Return [x, y] of the center of cell containing provided text 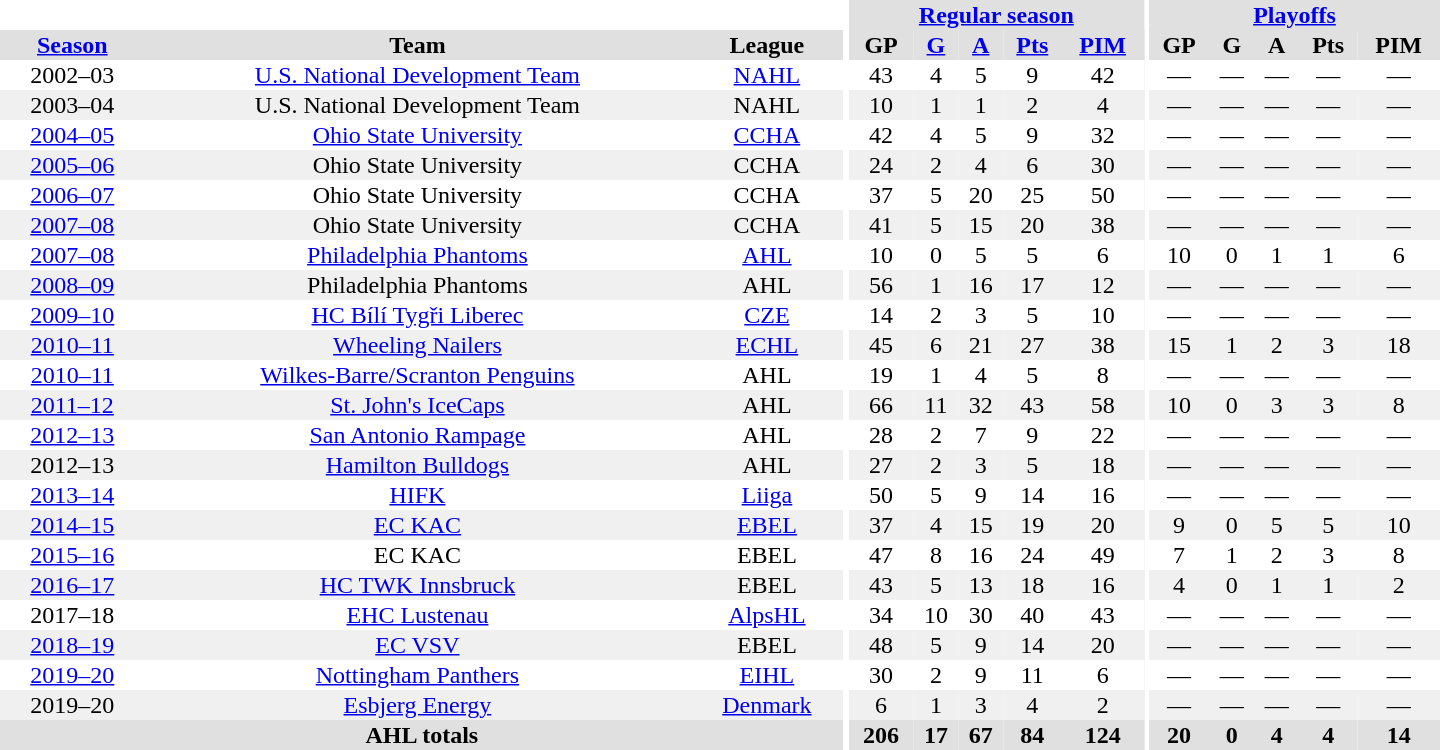
Nottingham Panthers [418, 675]
Liiga [766, 495]
66 [882, 405]
2003–04 [72, 105]
2017–18 [72, 615]
58 [1102, 405]
2014–15 [72, 525]
124 [1102, 735]
2005–06 [72, 165]
67 [980, 735]
22 [1102, 435]
2006–07 [72, 195]
Team [418, 45]
45 [882, 345]
2015–16 [72, 555]
34 [882, 615]
12 [1102, 285]
EC VSV [418, 645]
Esbjerg Energy [418, 705]
28 [882, 435]
Wheeling Nailers [418, 345]
25 [1032, 195]
2018–19 [72, 645]
2002–03 [72, 75]
2016–17 [72, 585]
AlpsHL [766, 615]
2004–05 [72, 135]
48 [882, 645]
84 [1032, 735]
Hamilton Bulldogs [418, 465]
49 [1102, 555]
HIFK [418, 495]
Wilkes-Barre/Scranton Penguins [418, 375]
ECHL [766, 345]
47 [882, 555]
206 [882, 735]
Regular season [996, 15]
56 [882, 285]
2008–09 [72, 285]
40 [1032, 615]
Season [72, 45]
EHC Lustenau [418, 615]
HC TWK Innsbruck [418, 585]
Denmark [766, 705]
41 [882, 225]
HC Bílí Tygři Liberec [418, 315]
St. John's IceCaps [418, 405]
2011–12 [72, 405]
League [766, 45]
AHL totals [422, 735]
San Antonio Rampage [418, 435]
2013–14 [72, 495]
EIHL [766, 675]
Playoffs [1294, 15]
13 [980, 585]
2009–10 [72, 315]
CZE [766, 315]
21 [980, 345]
